Locate the cell with the specified text and output its [X, Y] center coordinate. 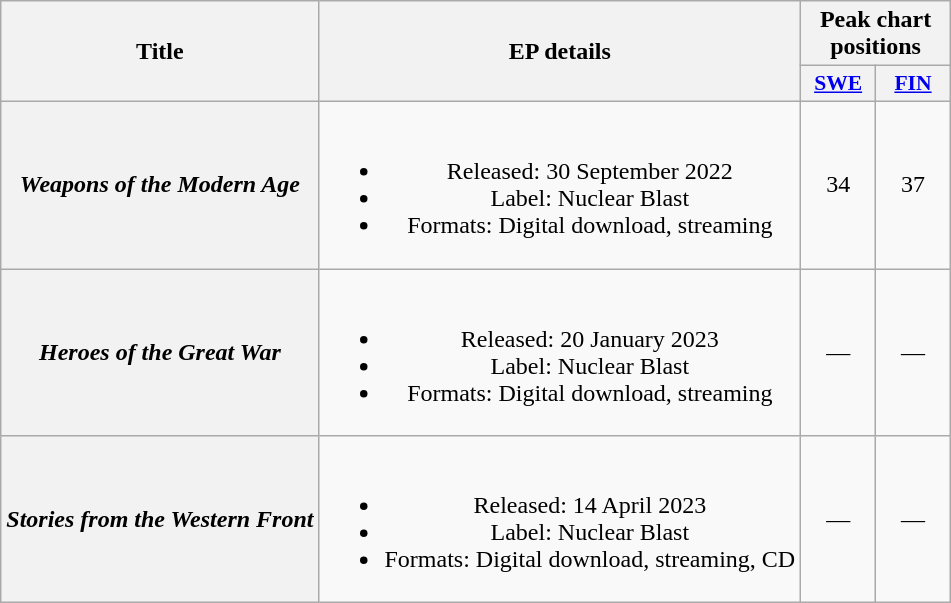
Weapons of the Modern Age [160, 184]
Released: 30 September 2022Label: Nuclear BlastFormats: Digital download, streaming [560, 184]
Released: 20 January 2023Label: Nuclear BlastFormats: Digital download, streaming [560, 352]
Title [160, 52]
Heroes of the Great War [160, 352]
EP details [560, 52]
Stories from the Western Front [160, 520]
Peak chart positions [876, 34]
FIN [914, 84]
37 [914, 184]
34 [838, 184]
Released: 14 April 2023Label: Nuclear BlastFormats: Digital download, streaming, CD [560, 520]
SWE [838, 84]
